Return [x, y] of the center of cell containing provided text 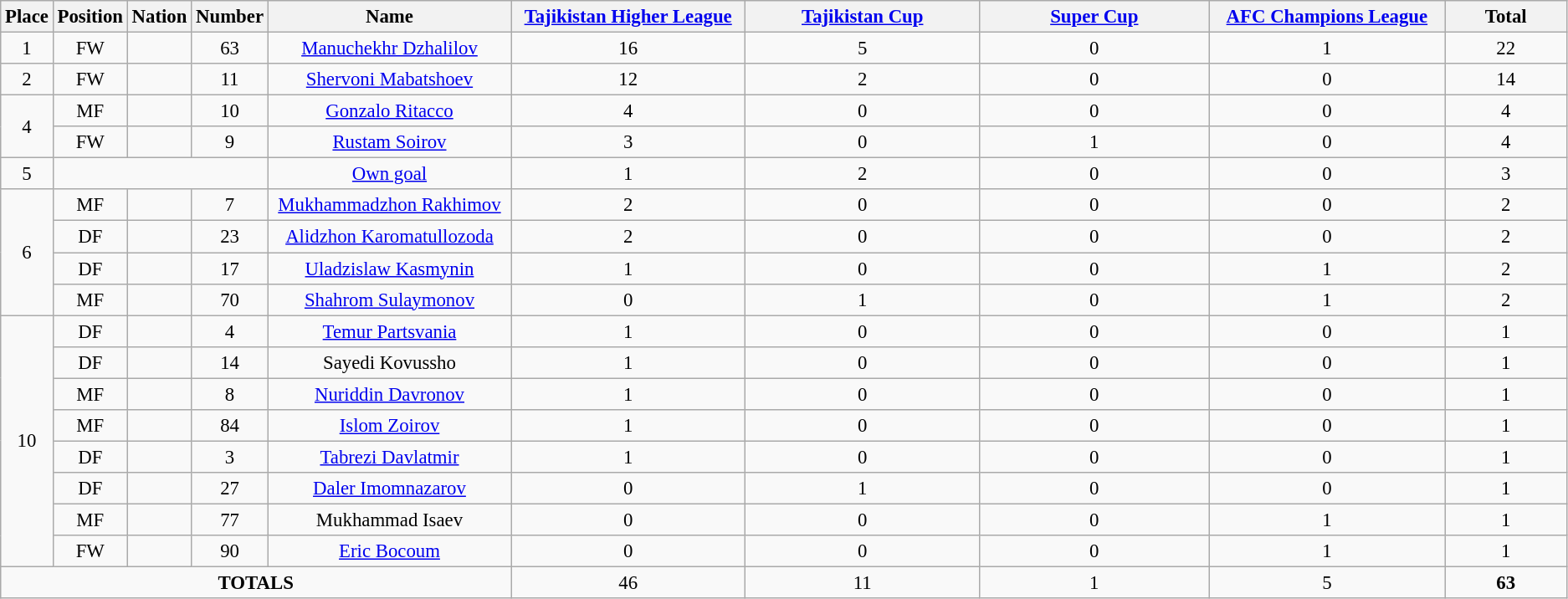
Mukhammad Isaev [389, 520]
Total [1506, 17]
Tajikistan Higher League [628, 17]
Manuchekhr Dzhalilov [389, 49]
Eric Bocoum [389, 551]
Nation [159, 17]
17 [230, 269]
TOTALS [256, 583]
Temur Partsvania [389, 331]
7 [230, 205]
Tajikistan Cup [863, 17]
84 [230, 426]
Gonzalo Ritacco [389, 111]
46 [628, 583]
Daler Imomnazarov [389, 489]
Place [27, 17]
Super Cup [1094, 17]
12 [628, 79]
90 [230, 551]
Number [230, 17]
23 [230, 237]
6 [27, 252]
Mukhammadzhon Rakhimov [389, 205]
27 [230, 489]
Islom Zoirov [389, 426]
Sayedi Kovussho [389, 362]
16 [628, 49]
Uladzislaw Kasmynin [389, 269]
AFC Champions League [1327, 17]
Own goal [389, 174]
Position [90, 17]
Rustam Soirov [389, 142]
Alidzhon Karomatullozoda [389, 237]
22 [1506, 49]
Name [389, 17]
9 [230, 142]
Shahrom Sulaymonov [389, 299]
Tabrezi Davlatmir [389, 457]
8 [230, 394]
77 [230, 520]
Nuriddin Davronov [389, 394]
Shervoni Mabatshoev [389, 79]
70 [230, 299]
